Return (x, y) of the center of cell containing provided text 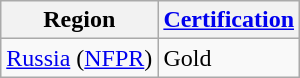
Russia (NFPR) (80, 58)
Certification (229, 20)
Region (80, 20)
Gold (229, 58)
